Return [X, Y] of the center of cell containing provided text 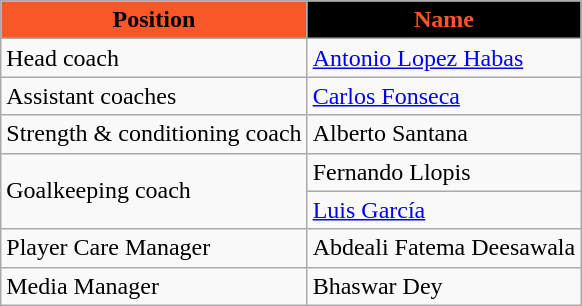
Fernando Llopis [444, 172]
Luis García [444, 210]
Abdeali Fatema Deesawala [444, 248]
Media Manager [154, 286]
Antonio Lopez Habas [444, 58]
Alberto Santana [444, 134]
Name [444, 20]
Assistant coaches [154, 96]
Goalkeeping coach [154, 191]
Player Care Manager [154, 248]
Strength & conditioning coach [154, 134]
Bhaswar Dey [444, 286]
Carlos Fonseca [444, 96]
Head coach [154, 58]
Position [154, 20]
